Return [x, y] of the center of cell containing provided text 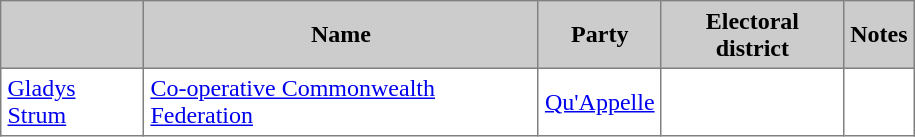
Gladys Strum [72, 102]
Co-operative Commonwealth Federation [342, 102]
Electoral district [752, 35]
Name [342, 35]
Qu'Appelle [600, 102]
Notes [878, 35]
Party [600, 35]
